Output the (X, Y) coordinate of the center of the cell containing the given text.  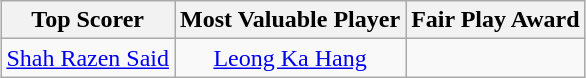
Leong Ka Hang (290, 58)
Most Valuable Player (290, 20)
Top Scorer (88, 20)
Shah Razen Said (88, 58)
Fair Play Award (496, 20)
